Scan for the cell matching the given text and deliver its (x, y) coordinate at center. 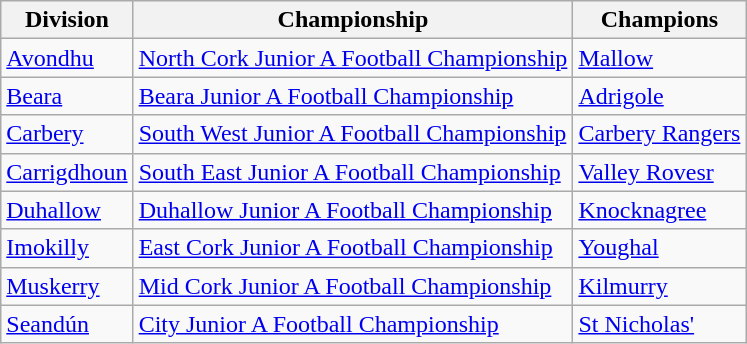
South East Junior A Football Championship (353, 172)
Championship (353, 20)
Imokilly (67, 248)
South West Junior A Football Championship (353, 134)
Youghal (660, 248)
Beara Junior A Football Championship (353, 96)
Avondhu (67, 58)
Beara (67, 96)
North Cork Junior A Football Championship (353, 58)
Carbery Rangers (660, 134)
Mid Cork Junior A Football Championship (353, 286)
Duhallow (67, 210)
Division (67, 20)
Valley Rovesr (660, 172)
Champions (660, 20)
Carbery (67, 134)
City Junior A Football Championship (353, 324)
Duhallow Junior A Football Championship (353, 210)
Carrigdhoun (67, 172)
Adrigole (660, 96)
Muskerry (67, 286)
Knocknagree (660, 210)
Mallow (660, 58)
St Nicholas' (660, 324)
Seandún (67, 324)
East Cork Junior A Football Championship (353, 248)
Kilmurry (660, 286)
